From the cell containing the given text, extract its center point as [x, y] coordinate. 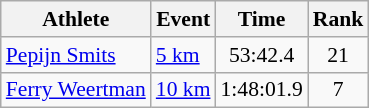
Event [184, 19]
7 [338, 90]
5 km [184, 55]
21 [338, 55]
1:48:01.9 [262, 90]
10 km [184, 90]
Ferry Weertman [76, 90]
Pepijn Smits [76, 55]
53:42.4 [262, 55]
Time [262, 19]
Rank [338, 19]
Athlete [76, 19]
